Return [X, Y] of the center of cell containing provided text 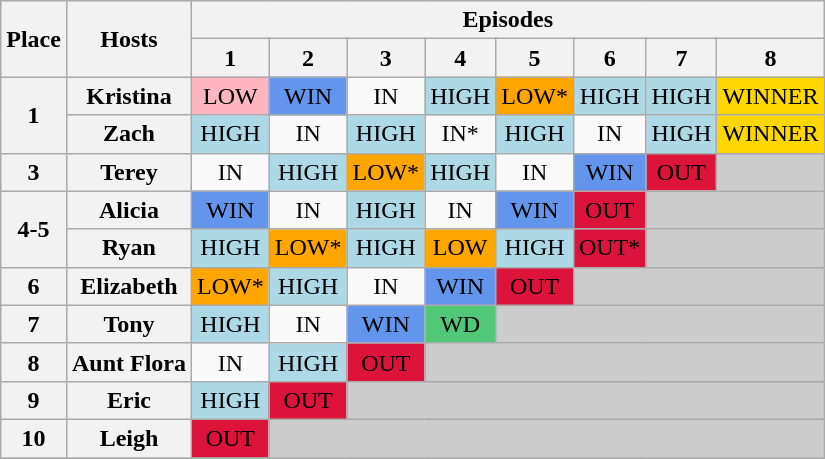
9 [34, 400]
WD [460, 324]
Episodes [508, 20]
Terey [128, 172]
Leigh [128, 438]
Alicia [128, 210]
Zach [128, 134]
2 [308, 58]
Eric [128, 400]
Hosts [128, 39]
OUT* [609, 248]
Aunt Flora [128, 362]
4-5 [34, 229]
Place [34, 39]
4 [460, 58]
Elizabeth [128, 286]
5 [535, 58]
Ryan [128, 248]
Tony [128, 324]
10 [34, 438]
Kristina [128, 96]
IN* [460, 134]
